Pinpoint the cell where the given text exists, returning its (X, Y) midpoint coordinate. 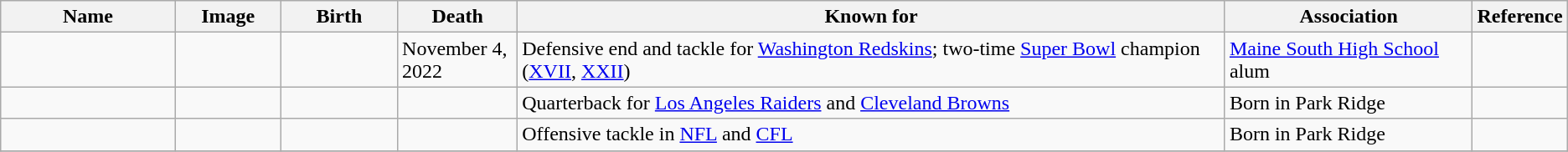
Known for (871, 17)
Death (457, 17)
Birth (338, 17)
Image (228, 17)
Reference (1519, 17)
Offensive tackle in NFL and CFL (871, 134)
November 4, 2022 (457, 60)
Association (1349, 17)
Defensive end and tackle for Washington Redskins; two-time Super Bowl champion (XVII, XXII) (871, 60)
Name (88, 17)
Quarterback for Los Angeles Raiders and Cleveland Browns (871, 103)
Maine South High School alum (1349, 60)
